Return (X, Y) of the center of cell containing provided text 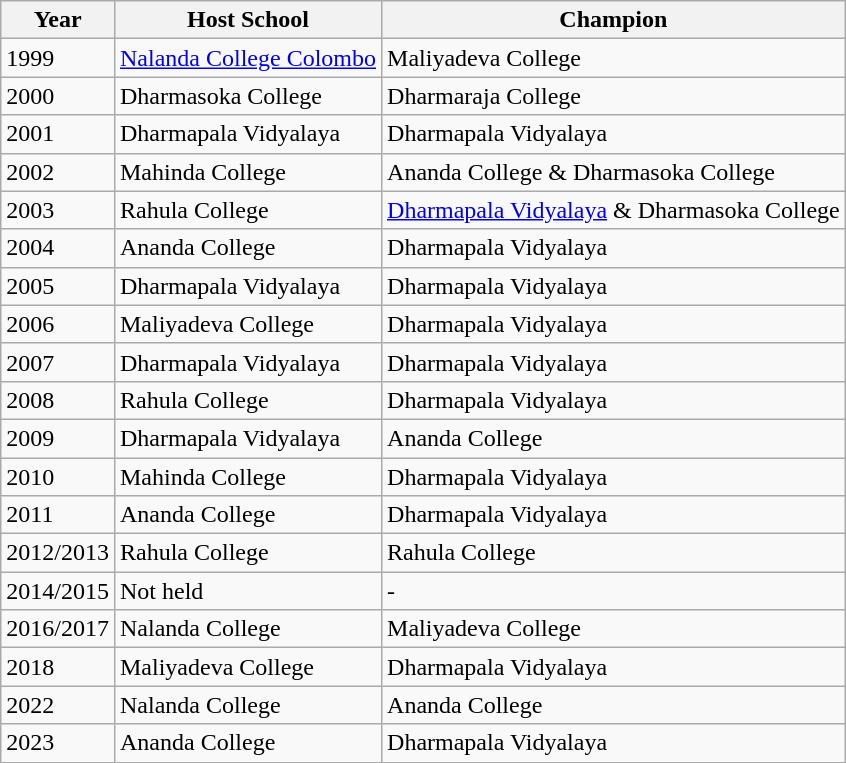
Dharmasoka College (248, 96)
2018 (58, 667)
2007 (58, 362)
Champion (614, 20)
2010 (58, 477)
2023 (58, 743)
2011 (58, 515)
Dharmapala Vidyalaya & Dharmasoka College (614, 210)
2000 (58, 96)
2005 (58, 286)
2022 (58, 705)
2001 (58, 134)
Nalanda College Colombo (248, 58)
Not held (248, 591)
2002 (58, 172)
2008 (58, 400)
Year (58, 20)
2003 (58, 210)
2014/2015 (58, 591)
Host School (248, 20)
2016/2017 (58, 629)
1999 (58, 58)
Ananda College & Dharmasoka College (614, 172)
2012/2013 (58, 553)
2004 (58, 248)
Dharmaraja College (614, 96)
2006 (58, 324)
- (614, 591)
2009 (58, 438)
